Identify which cell holds the provided text, then report its (x, y) central coordinate. 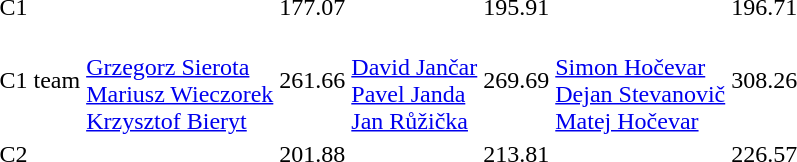
David JančarPavel JandaJan Růžička (414, 80)
Grzegorz SierotaMariusz WieczorekKrzysztof Bieryt (180, 80)
269.69 (516, 80)
Simon HočevarDejan StevanovičMatej Hočevar (640, 80)
261.66 (312, 80)
